Locate the cell with the specified text and output its (X, Y) center coordinate. 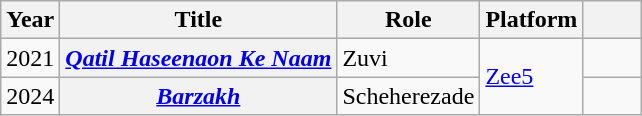
2021 (30, 58)
Role (408, 20)
Zee5 (532, 77)
2024 (30, 96)
Title (198, 20)
Qatil Haseenaon Ke Naam (198, 58)
Barzakh (198, 96)
Scheherezade (408, 96)
Zuvi (408, 58)
Platform (532, 20)
Year (30, 20)
